Find where the given text appears and provide that cell's center as (X, Y) coordinate. 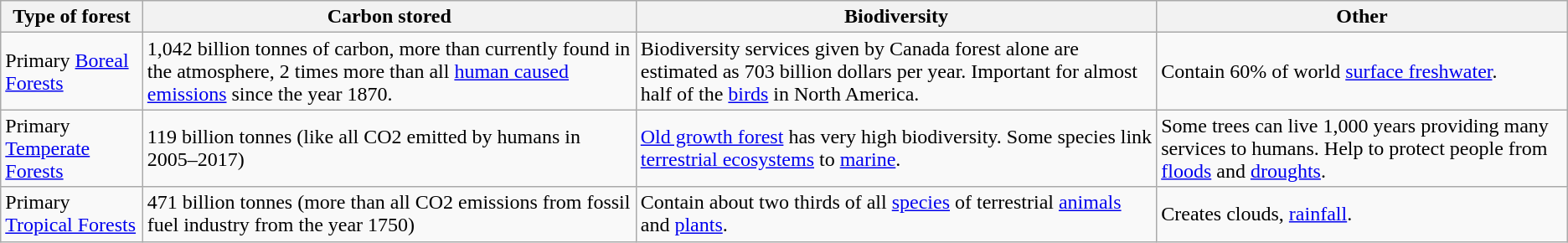
Primary Tropical Forests (72, 215)
Primary Boreal Forests (72, 71)
Other (1362, 17)
471 billion tonnes (more than all CO2 emissions from fossil fuel industry from the year 1750) (389, 215)
Old growth forest has very high biodiversity. Some species link terrestrial ecosystems to marine. (896, 148)
1,042 billion tonnes of carbon, more than currently found in the atmosphere, 2 times more than all human caused emissions since the year 1870. (389, 71)
Contain 60% of world surface freshwater. (1362, 71)
Carbon stored (389, 17)
Some trees can live 1,000 years providing many services to humans. Help to protect people from floods and droughts. (1362, 148)
Type of forest (72, 17)
Biodiversity (896, 17)
Creates clouds, rainfall. (1362, 215)
Primary Temperate Forests (72, 148)
Contain about two thirds of all species of terrestrial animals and plants. (896, 215)
119 billion tonnes (like all CO2 emitted by humans in 2005–2017) (389, 148)
